Search for the cell housing the specified text and yield its (X, Y) center coordinate. 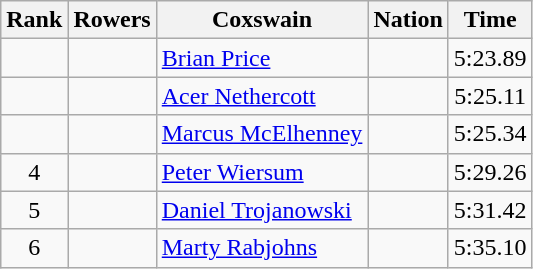
6 (34, 248)
Rowers (112, 20)
Marcus McElhenney (262, 134)
5:31.42 (490, 210)
5:29.26 (490, 172)
Daniel Trojanowski (262, 210)
5 (34, 210)
5:25.34 (490, 134)
Marty Rabjohns (262, 248)
Rank (34, 20)
Brian Price (262, 58)
4 (34, 172)
Nation (408, 20)
Peter Wiersum (262, 172)
5:25.11 (490, 96)
Coxswain (262, 20)
Acer Nethercott (262, 96)
Time (490, 20)
5:35.10 (490, 248)
5:23.89 (490, 58)
